Provide the (X, Y) coordinate of the cell's center where the given text is located.  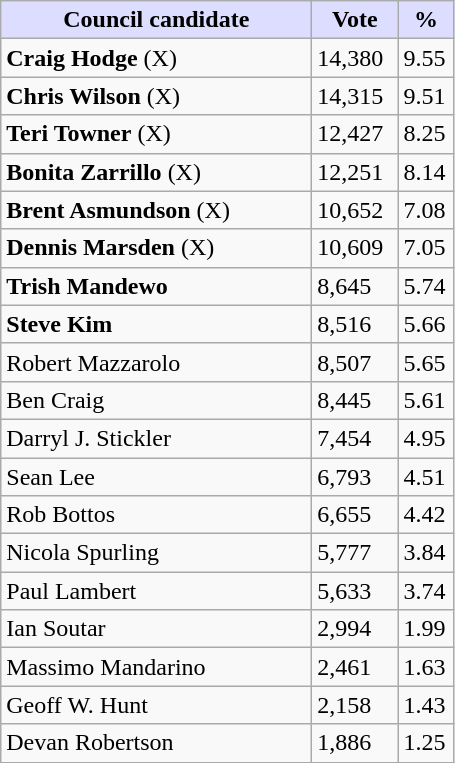
1.63 (426, 667)
5,777 (355, 553)
Darryl J. Stickler (156, 438)
5.66 (426, 324)
Steve Kim (156, 324)
Massimo Mandarino (156, 667)
9.51 (426, 96)
5,633 (355, 591)
3.84 (426, 553)
2,158 (355, 705)
8,645 (355, 286)
8,445 (355, 400)
4.42 (426, 515)
7,454 (355, 438)
5.65 (426, 362)
9.55 (426, 58)
Council candidate (156, 20)
8.14 (426, 172)
2,461 (355, 667)
12,251 (355, 172)
Dennis Marsden (X) (156, 248)
5.74 (426, 286)
8,516 (355, 324)
6,655 (355, 515)
Vote (355, 20)
10,652 (355, 210)
7.05 (426, 248)
14,315 (355, 96)
3.74 (426, 591)
Bonita Zarrillo (X) (156, 172)
Chris Wilson (X) (156, 96)
Robert Mazzarolo (156, 362)
14,380 (355, 58)
Ian Soutar (156, 629)
Nicola Spurling (156, 553)
12,427 (355, 134)
Rob Bottos (156, 515)
Craig Hodge (X) (156, 58)
% (426, 20)
Brent Asmundson (X) (156, 210)
1.25 (426, 743)
2,994 (355, 629)
Paul Lambert (156, 591)
Devan Robertson (156, 743)
4.51 (426, 477)
Geoff W. Hunt (156, 705)
8.25 (426, 134)
1.43 (426, 705)
7.08 (426, 210)
6,793 (355, 477)
5.61 (426, 400)
Teri Towner (X) (156, 134)
10,609 (355, 248)
1,886 (355, 743)
Ben Craig (156, 400)
1.99 (426, 629)
Trish Mandewo (156, 286)
4.95 (426, 438)
8,507 (355, 362)
Sean Lee (156, 477)
